Search for the cell housing the specified text and yield its (X, Y) center coordinate. 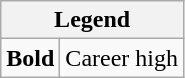
Career high (122, 58)
Bold (30, 58)
Legend (92, 20)
